Detect which cell encompasses the target text, then output its (x, y) center coordinate. 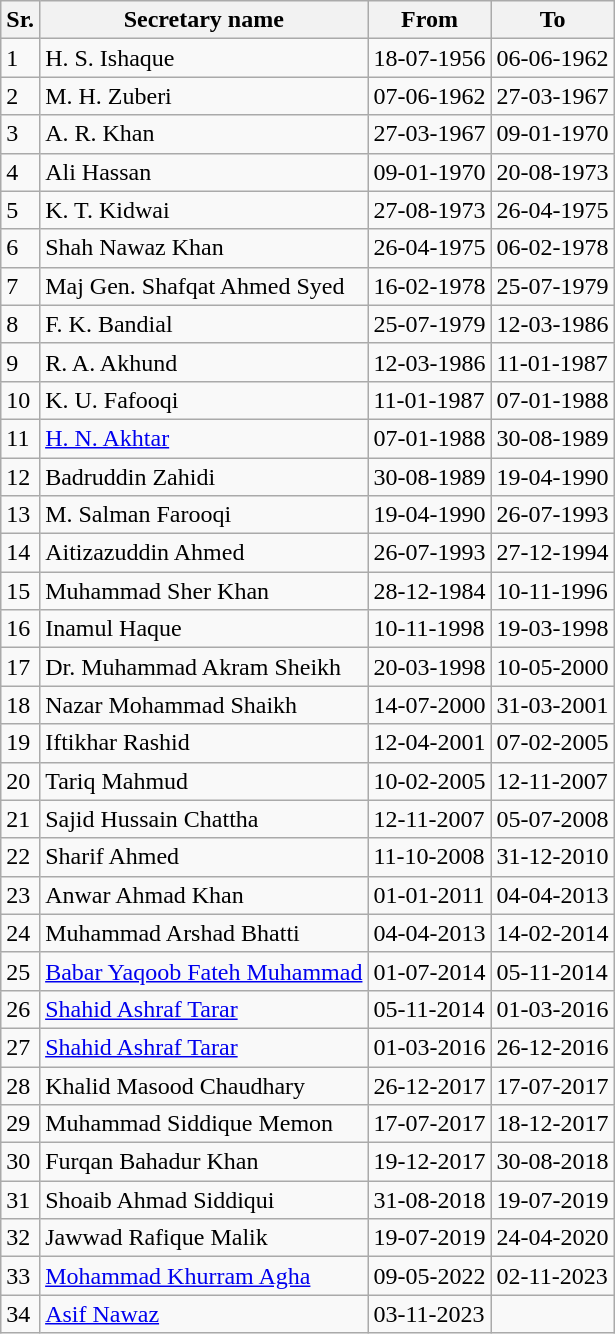
K. T. Kidwai (204, 210)
01-01-2011 (430, 895)
From (430, 20)
Mohammad Khurram Agha (204, 1276)
10-11-1998 (430, 629)
Shah Nawaz Khan (204, 248)
Muhammad Arshad Bhatti (204, 933)
26 (20, 1009)
15 (20, 591)
10 (20, 400)
10-02-2005 (430, 781)
14-07-2000 (430, 705)
11 (20, 438)
34 (20, 1314)
11-10-2008 (430, 857)
Sr. (20, 20)
M. H. Zuberi (204, 96)
31-08-2018 (430, 1200)
31 (20, 1200)
H. S. Ishaque (204, 58)
6 (20, 248)
9 (20, 362)
Shoaib Ahmad Siddiqui (204, 1200)
17 (20, 667)
10-11-1996 (552, 591)
Aitizazuddin Ahmed (204, 553)
09-05-2022 (430, 1276)
27-12-1994 (552, 553)
A. R. Khan (204, 134)
18 (20, 705)
19-12-2017 (430, 1162)
18-07-1956 (430, 58)
30 (20, 1162)
Tariq Mahmud (204, 781)
16-02-1978 (430, 286)
Khalid Masood Chaudhary (204, 1085)
27 (20, 1047)
21 (20, 819)
12-04-2001 (430, 743)
Inamul Haque (204, 629)
06-06-1962 (552, 58)
19-03-1998 (552, 629)
3 (20, 134)
14 (20, 553)
03-11-2023 (430, 1314)
Nazar Mohammad Shaikh (204, 705)
20-03-1998 (430, 667)
22 (20, 857)
5 (20, 210)
32 (20, 1238)
18-12-2017 (552, 1124)
01-07-2014 (430, 971)
20 (20, 781)
30-08-2018 (552, 1162)
Sharif Ahmed (204, 857)
26-12-2016 (552, 1047)
14-02-2014 (552, 933)
Anwar Ahmad Khan (204, 895)
19 (20, 743)
12 (20, 477)
Iftikhar Rashid (204, 743)
K. U. Fafooqi (204, 400)
To (552, 20)
26-12-2017 (430, 1085)
10-05-2000 (552, 667)
07-06-1962 (430, 96)
28-12-1984 (430, 591)
24 (20, 933)
8 (20, 324)
Badruddin Zahidi (204, 477)
33 (20, 1276)
31-03-2001 (552, 705)
Dr. Muhammad Akram Sheikh (204, 667)
Muhammad Sher Khan (204, 591)
H. N. Akhtar (204, 438)
31-12-2010 (552, 857)
Maj Gen. Shafqat Ahmed Syed (204, 286)
M. Salman Farooqi (204, 515)
2 (20, 96)
13 (20, 515)
20-08-1973 (552, 172)
25 (20, 971)
16 (20, 629)
R. A. Akhund (204, 362)
29 (20, 1124)
23 (20, 895)
1 (20, 58)
Muhammad Siddique Memon (204, 1124)
02-11-2023 (552, 1276)
F. K. Bandial (204, 324)
Sajid Hussain Chattha (204, 819)
07-02-2005 (552, 743)
06-02-1978 (552, 248)
4 (20, 172)
24-04-2020 (552, 1238)
Asif Nawaz (204, 1314)
Furqan Bahadur Khan (204, 1162)
05-07-2008 (552, 819)
Ali Hassan (204, 172)
28 (20, 1085)
7 (20, 286)
Jawwad Rafique Malik (204, 1238)
Babar Yaqoob Fateh Muhammad (204, 971)
27-08-1973 (430, 210)
Secretary name (204, 20)
